Pinpoint the cell where the given text exists, returning its [x, y] midpoint coordinate. 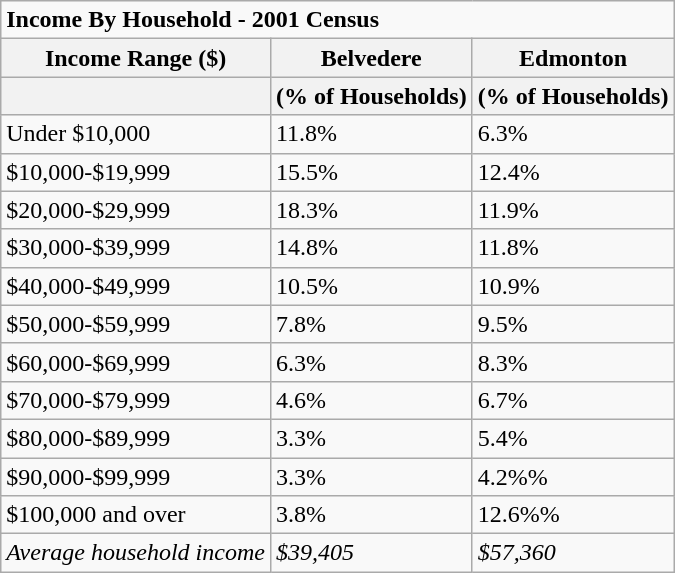
11.9% [573, 210]
$70,000-$79,999 [136, 400]
Belvedere [371, 58]
Edmonton [573, 58]
10.5% [371, 286]
$60,000-$69,999 [136, 362]
18.3% [371, 210]
Under $10,000 [136, 134]
Income By Household - 2001 Census [338, 20]
5.4% [573, 438]
$100,000 and over [136, 515]
$10,000-$19,999 [136, 172]
9.5% [573, 324]
$80,000-$89,999 [136, 438]
7.8% [371, 324]
12.6%% [573, 515]
$90,000-$99,999 [136, 477]
14.8% [371, 248]
$30,000-$39,999 [136, 248]
10.9% [573, 286]
6.7% [573, 400]
4.6% [371, 400]
12.4% [573, 172]
15.5% [371, 172]
$50,000-$59,999 [136, 324]
$39,405 [371, 553]
$20,000-$29,999 [136, 210]
Average household income [136, 553]
8.3% [573, 362]
Income Range ($) [136, 58]
$40,000-$49,999 [136, 286]
$57,360 [573, 553]
4.2%% [573, 477]
3.8% [371, 515]
